For the text-containing cell, return its midpoint in [X, Y] coordinate format. 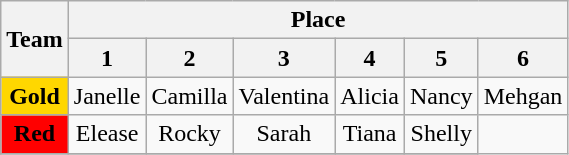
Elease [107, 134]
Red [35, 134]
Tiana [370, 134]
6 [523, 58]
Nancy [441, 96]
Rocky [190, 134]
3 [284, 58]
Alicia [370, 96]
Team [35, 39]
Mehgan [523, 96]
Valentina [284, 96]
2 [190, 58]
Janelle [107, 96]
Sarah [284, 134]
Camilla [190, 96]
4 [370, 58]
5 [441, 58]
Shelly [441, 134]
Place [318, 20]
Gold [35, 96]
1 [107, 58]
